Return the (x, y) coordinate for the center point of the cell that contains the specified text.  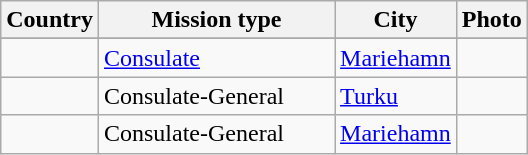
Photo (492, 20)
Mission type (216, 20)
Country (50, 20)
City (396, 20)
Consulate (216, 58)
Turku (396, 96)
